Capture the cell that displays the provided text and extract its (x, y) central coordinate. 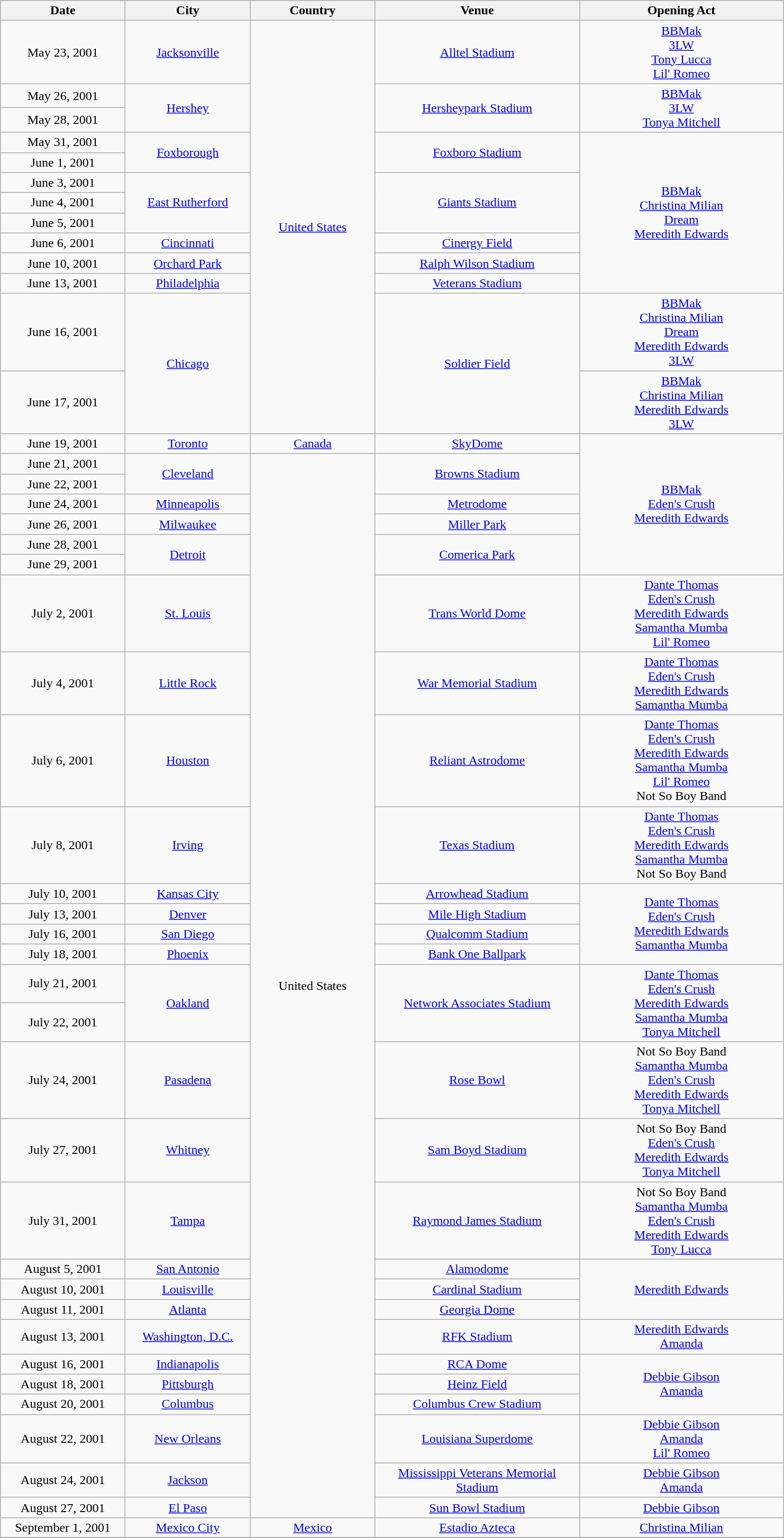
El Paso (188, 1507)
Christina Milian (681, 1527)
July 4, 2001 (63, 684)
August 24, 2001 (63, 1480)
July 2, 2001 (63, 613)
Pasadena (188, 1080)
Canada (313, 444)
Houston (188, 761)
July 21, 2001 (63, 983)
Cardinal Stadium (477, 1289)
Hershey (188, 108)
Metrodome (477, 504)
Not So Boy BandEden's CrushMeredith EdwardsTonya Mitchell (681, 1150)
Ralph Wilson Stadium (477, 263)
Denver (188, 914)
Orchard Park (188, 263)
BBMakEden's CrushMeredith Edwards (681, 504)
May 28, 2001 (63, 120)
August 20, 2001 (63, 1404)
Not So Boy BandSamantha MumbaEden's CrushMeredith EdwardsTonya Mitchell (681, 1080)
June 5, 2001 (63, 223)
Foxboro Stadium (477, 152)
June 22, 2001 (63, 484)
Columbus Crew Stadium (477, 1404)
July 31, 2001 (63, 1221)
Cleveland (188, 474)
Soldier Field (477, 363)
Veterans Stadium (477, 283)
Oakland (188, 1003)
Date (63, 11)
Indianapolis (188, 1364)
July 24, 2001 (63, 1080)
Meredith Edwards (681, 1289)
Kansas City (188, 894)
August 18, 2001 (63, 1384)
Arrowhead Stadium (477, 894)
May 26, 2001 (63, 96)
BBMak 3LW Tonya Mitchell (681, 108)
RCA Dome (477, 1364)
Venue (477, 11)
July 8, 2001 (63, 845)
BBMakChristina MilianDreamMeredith Edwards3LW (681, 332)
San Antonio (188, 1269)
Bank One Ballpark (477, 954)
July 13, 2001 (63, 914)
August 11, 2001 (63, 1309)
Trans World Dome (477, 613)
East Rutherford (188, 203)
Little Rock (188, 684)
Dante ThomasEden's CrushMeredith EdwardsSamantha MumbaLil' RomeoNot So Boy Band (681, 761)
St. Louis (188, 613)
War Memorial Stadium (477, 684)
Tampa (188, 1221)
May 23, 2001 (63, 52)
July 27, 2001 (63, 1150)
City (188, 11)
Dante ThomasEden's CrushMeredith EdwardsSamantha MumbaNot So Boy Band (681, 845)
June 24, 2001 (63, 504)
Heinz Field (477, 1384)
June 4, 2001 (63, 203)
Giants Stadium (477, 203)
August 22, 2001 (63, 1439)
Meredith EdwardsAmanda (681, 1336)
San Diego (188, 934)
July 6, 2001 (63, 761)
Mexico (313, 1527)
Minneapolis (188, 504)
June 10, 2001 (63, 263)
Chicago (188, 363)
Hersheypark Stadium (477, 108)
June 1, 2001 (63, 162)
May 31, 2001 (63, 142)
Estadio Azteca (477, 1527)
September 1, 2001 (63, 1527)
Philadelphia (188, 283)
New Orleans (188, 1439)
Mississippi Veterans Memorial Stadium (477, 1480)
Rose Bowl (477, 1080)
June 28, 2001 (63, 544)
June 16, 2001 (63, 332)
Qualcomm Stadium (477, 934)
Pittsburgh (188, 1384)
Alltel Stadium (477, 52)
Atlanta (188, 1309)
Milwaukee (188, 524)
Alamodome (477, 1269)
Country (313, 11)
SkyDome (477, 444)
Columbus (188, 1404)
Foxborough (188, 152)
August 13, 2001 (63, 1336)
June 17, 2001 (63, 402)
Debbie GibsonAmandaLil' Romeo (681, 1439)
Texas Stadium (477, 845)
Raymond James Stadium (477, 1221)
July 22, 2001 (63, 1022)
Washington, D.C. (188, 1336)
Comerica Park (477, 554)
Georgia Dome (477, 1309)
BBMakChristina MilianMeredith Edwards3LW (681, 402)
Cinergy Field (477, 243)
Network Associates Stadium (477, 1003)
Louisiana Superdome (477, 1439)
Louisville (188, 1289)
June 3, 2001 (63, 183)
July 18, 2001 (63, 954)
August 10, 2001 (63, 1289)
Not So Boy BandSamantha MumbaEden's CrushMeredith EdwardsTony Lucca (681, 1221)
Whitney (188, 1150)
June 26, 2001 (63, 524)
July 10, 2001 (63, 894)
Phoenix (188, 954)
Detroit (188, 554)
Cincinnati (188, 243)
Dante ThomasEden's CrushMeredith EdwardsSamantha MumbaLil' Romeo (681, 613)
RFK Stadium (477, 1336)
Sun Bowl Stadium (477, 1507)
BBMak 3LW Tony Lucca Lil' Romeo (681, 52)
Jackson (188, 1480)
August 16, 2001 (63, 1364)
August 5, 2001 (63, 1269)
Mile High Stadium (477, 914)
Debbie Gibson (681, 1507)
June 13, 2001 (63, 283)
Toronto (188, 444)
Dante ThomasEden's CrushMeredith EdwardsSamantha MumbaTonya Mitchell (681, 1003)
June 19, 2001 (63, 444)
Irving (188, 845)
Miller Park (477, 524)
BBMakChristina MilianDreamMeredith Edwards (681, 213)
June 29, 2001 (63, 565)
August 27, 2001 (63, 1507)
June 6, 2001 (63, 243)
Mexico City (188, 1527)
Sam Boyd Stadium (477, 1150)
July 16, 2001 (63, 934)
Opening Act (681, 11)
June 21, 2001 (63, 464)
Reliant Astrodome (477, 761)
Browns Stadium (477, 474)
Jacksonville (188, 52)
